Detect which cell encompasses the target text, then output its [x, y] center coordinate. 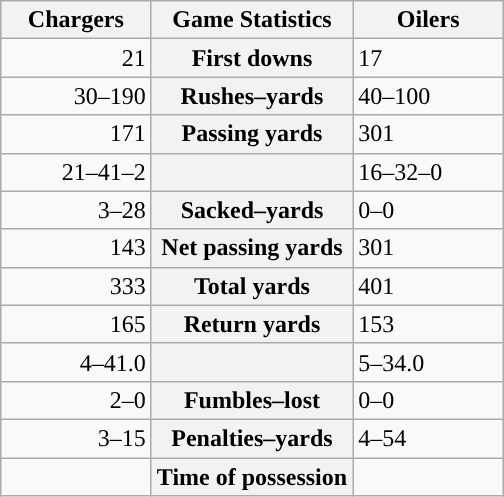
First downs [252, 58]
Rushes–yards [252, 96]
30–190 [76, 96]
Fumbles–lost [252, 400]
Game Statistics [252, 20]
4–41.0 [76, 362]
5–34.0 [428, 362]
Chargers [76, 20]
21 [76, 58]
3–15 [76, 438]
Oilers [428, 20]
17 [428, 58]
143 [76, 248]
Sacked–yards [252, 210]
165 [76, 324]
171 [76, 134]
40–100 [428, 96]
Net passing yards [252, 248]
3–28 [76, 210]
4–54 [428, 438]
21–41–2 [76, 172]
2–0 [76, 400]
401 [428, 286]
Return yards [252, 324]
Time of possession [252, 477]
153 [428, 324]
Passing yards [252, 134]
16–32–0 [428, 172]
333 [76, 286]
Total yards [252, 286]
Penalties–yards [252, 438]
